Return the [x, y] coordinate for the center point of the cell that contains the specified text.  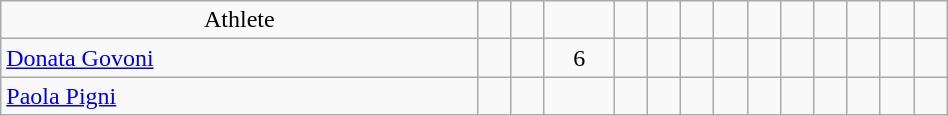
Athlete [240, 20]
Paola Pigni [240, 96]
6 [578, 58]
Donata Govoni [240, 58]
